From the cell containing the given text, extract its center point as [x, y] coordinate. 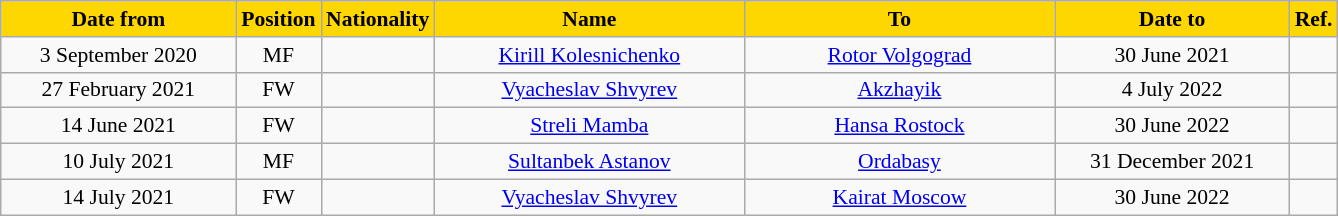
27 February 2021 [118, 90]
Position [278, 19]
Name [589, 19]
Ref. [1314, 19]
Rotor Volgograd [899, 55]
Streli Mamba [589, 126]
3 September 2020 [118, 55]
Date to [1172, 19]
4 July 2022 [1172, 90]
Kairat Moscow [899, 197]
30 June 2021 [1172, 55]
To [899, 19]
31 December 2021 [1172, 162]
Nationality [378, 19]
10 July 2021 [118, 162]
Hansa Rostock [899, 126]
Akzhayik [899, 90]
14 June 2021 [118, 126]
Date from [118, 19]
Sultanbek Astanov [589, 162]
Ordabasy [899, 162]
Kirill Kolesnichenko [589, 55]
14 July 2021 [118, 197]
